Locate the cell with the specified text and output its [x, y] center coordinate. 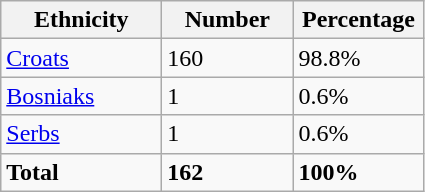
Bosniaks [82, 96]
Number [228, 20]
Croats [82, 58]
162 [228, 172]
Total [82, 172]
Serbs [82, 134]
100% [358, 172]
Ethnicity [82, 20]
160 [228, 58]
Percentage [358, 20]
98.8% [358, 58]
